Return (x, y) of the center of cell containing provided text 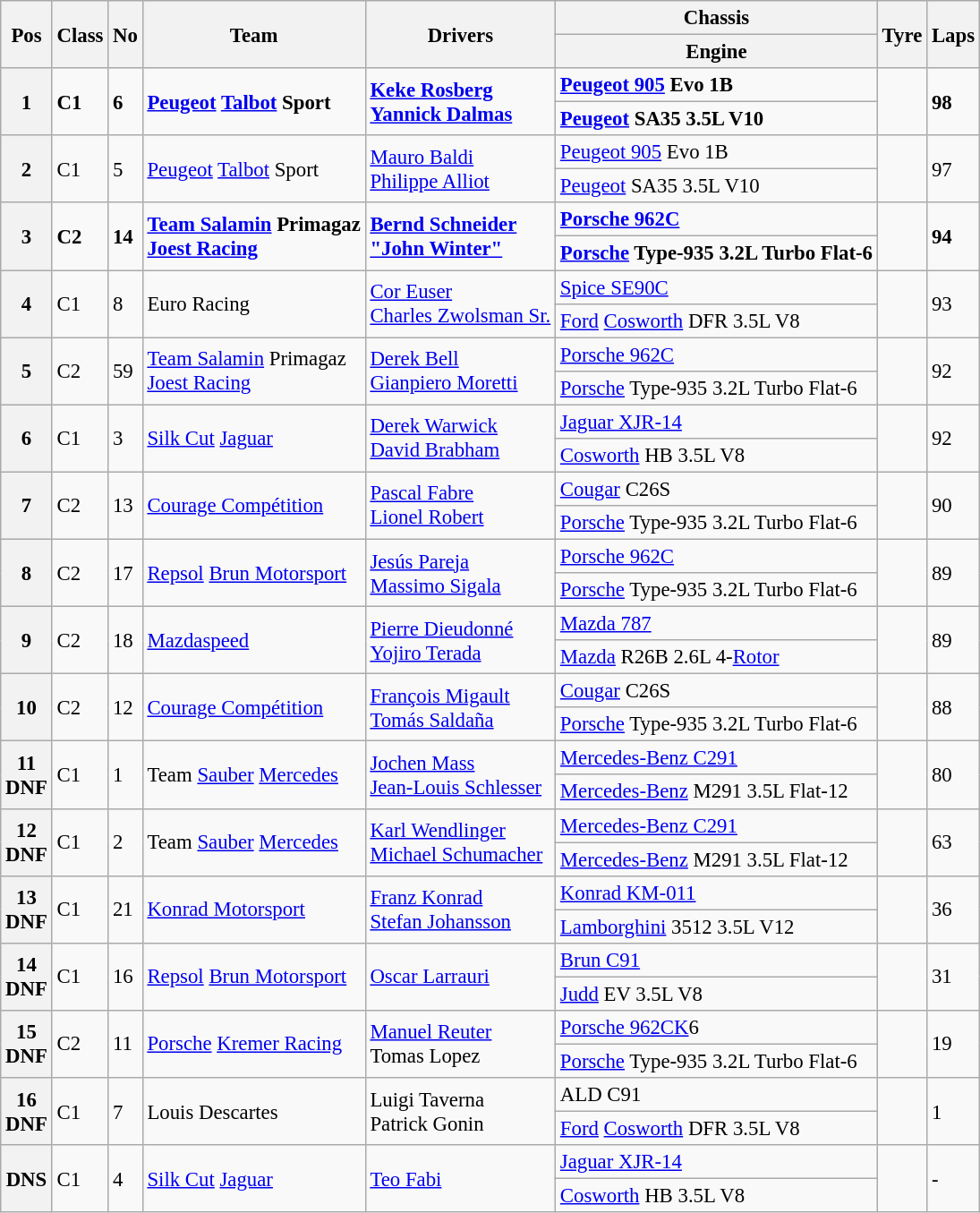
Tyre (902, 34)
88 (954, 707)
Euro Racing (254, 304)
Porsche 962CK6 (717, 1028)
Pierre Dieudonné Yojiro Terada (460, 641)
Judd EV 3.5L V8 (717, 994)
Cor Euser Charles Zwolsman Sr. (460, 304)
97 (954, 168)
Konrad Motorsport (254, 910)
Keke Rosberg Yannick Dalmas (460, 102)
15DNF (27, 1044)
Franz Konrad Stefan Johansson (460, 910)
- (954, 1178)
14DNF (27, 978)
10 (27, 707)
Mauro Baldi Philippe Alliot (460, 168)
93 (954, 304)
ALD C91 (717, 1095)
16 (125, 978)
Derek Bell Gianpiero Moretti (460, 371)
80 (954, 775)
Porsche Kremer Racing (254, 1044)
François Migault Tomás Saldaña (460, 707)
98 (954, 102)
36 (954, 910)
Laps (954, 34)
Oscar Larrauri (460, 978)
Engine (717, 52)
DNS (27, 1178)
63 (954, 841)
Jesús Pareja Massimo Sigala (460, 573)
Louis Descartes (254, 1112)
No (125, 34)
Chassis (717, 18)
Spice SE90C (717, 287)
9 (27, 641)
18 (125, 641)
Lamborghini 3512 3.5L V12 (717, 927)
Mazda R26B 2.6L 4-Rotor (717, 657)
12 (125, 707)
Jochen Mass Jean-Louis Schlesser (460, 775)
Drivers (460, 34)
16DNF (27, 1112)
Karl Wendlinger Michael Schumacher (460, 841)
21 (125, 910)
Teo Fabi (460, 1178)
Luigi Taverna Patrick Gonin (460, 1112)
94 (954, 236)
Derek Warwick David Brabham (460, 439)
90 (954, 505)
12DNF (27, 841)
11DNF (27, 775)
Team (254, 34)
31 (954, 978)
13DNF (27, 910)
Mazda 787 (717, 624)
14 (125, 236)
11 (125, 1044)
Mazdaspeed (254, 641)
Bernd Schneider "John Winter" (460, 236)
Pascal Fabre Lionel Robert (460, 505)
19 (954, 1044)
Konrad KM-011 (717, 893)
Brun C91 (717, 961)
Class (81, 34)
59 (125, 371)
13 (125, 505)
17 (125, 573)
Pos (27, 34)
Manuel Reuter Tomas Lopez (460, 1044)
